Find where the given text appears and provide that cell's center as (X, Y) coordinate. 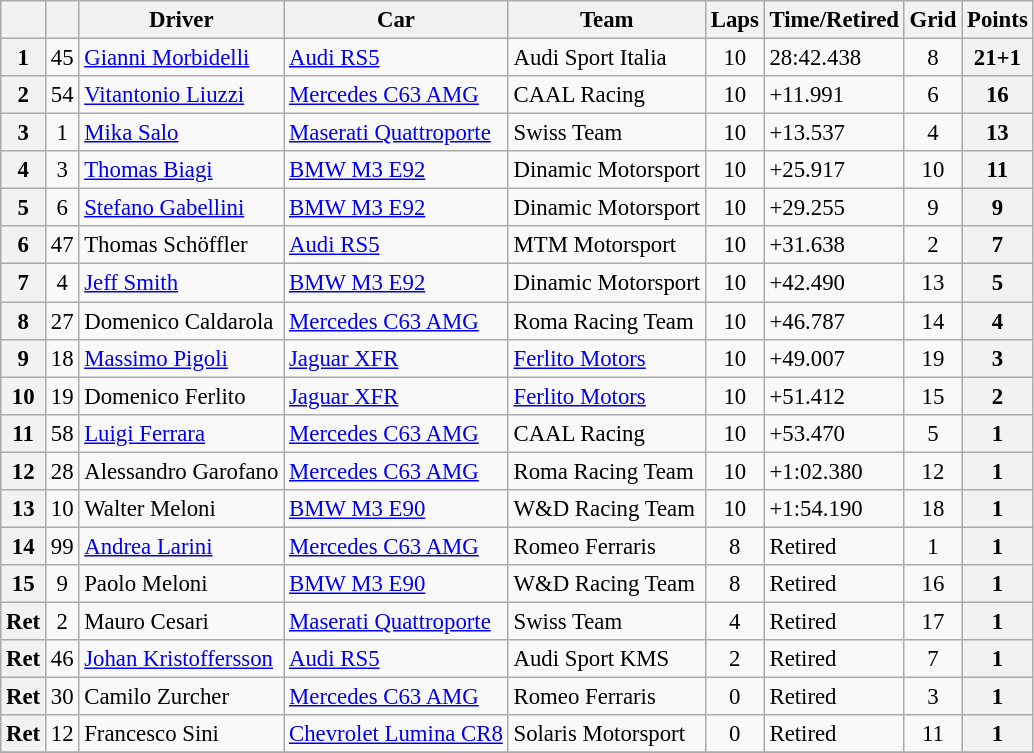
47 (62, 245)
Audi Sport Italia (606, 58)
99 (62, 546)
Gianni Morbidelli (182, 58)
Points (998, 20)
Domenico Caldarola (182, 321)
Time/Retired (834, 20)
Massimo Pigoli (182, 358)
Mauro Cesari (182, 621)
Walter Meloni (182, 509)
46 (62, 659)
Camilo Zurcher (182, 697)
Paolo Meloni (182, 584)
30 (62, 697)
Car (396, 20)
+29.255 (834, 208)
45 (62, 58)
Stefano Gabellini (182, 208)
Thomas Biagi (182, 170)
+51.412 (834, 396)
54 (62, 95)
Andrea Larini (182, 546)
58 (62, 433)
+31.638 (834, 245)
Chevrolet Lumina CR8 (396, 734)
Laps (734, 20)
+1:02.380 (834, 471)
+11.991 (834, 95)
Driver (182, 20)
17 (932, 621)
+46.787 (834, 321)
27 (62, 321)
+49.007 (834, 358)
Grid (932, 20)
Thomas Schöffler (182, 245)
+13.537 (834, 133)
+53.470 (834, 433)
21+1 (998, 58)
MTM Motorsport (606, 245)
Mika Salo (182, 133)
28 (62, 471)
+1:54.190 (834, 509)
Solaris Motorsport (606, 734)
Domenico Ferlito (182, 396)
28:42.438 (834, 58)
Jeff Smith (182, 283)
Johan Kristoffersson (182, 659)
Team (606, 20)
Audi Sport KMS (606, 659)
+25.917 (834, 170)
Alessandro Garofano (182, 471)
+42.490 (834, 283)
Francesco Sini (182, 734)
Luigi Ferrara (182, 433)
Vitantonio Liuzzi (182, 95)
